Locate the cell with the specified text and output its [x, y] center coordinate. 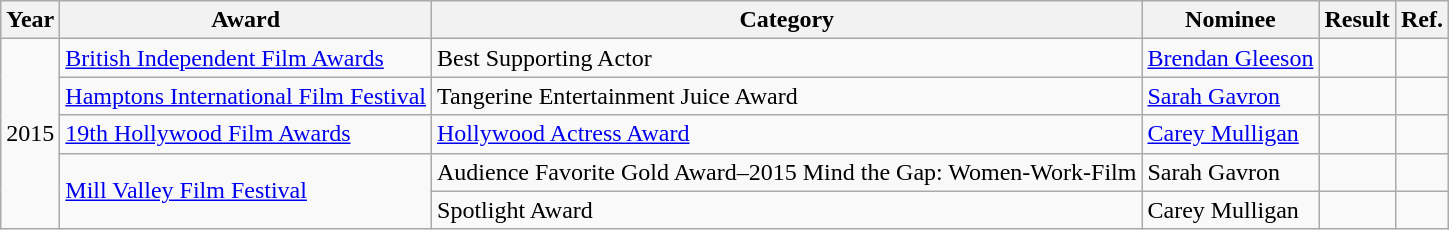
Category [787, 20]
British Independent Film Awards [246, 58]
Hollywood Actress Award [787, 134]
Tangerine Entertainment Juice Award [787, 96]
Audience Favorite Gold Award–2015 Mind the Gap: Women-Work-Film [787, 172]
Result [1357, 20]
Ref. [1422, 20]
Award [246, 20]
Year [30, 20]
Mill Valley Film Festival [246, 191]
Best Supporting Actor [787, 58]
Brendan Gleeson [1230, 58]
Nominee [1230, 20]
19th Hollywood Film Awards [246, 134]
2015 [30, 134]
Hamptons International Film Festival [246, 96]
Spotlight Award [787, 210]
